Output the (X, Y) coordinate of the center of the cell containing the given text.  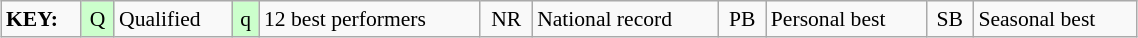
PB (742, 19)
12 best performers (370, 19)
National record (626, 19)
Qualified (173, 19)
Seasonal best (1055, 19)
KEY: (41, 19)
q (246, 19)
Personal best (846, 19)
SB (950, 19)
Q (98, 19)
NR (506, 19)
